Pinpoint the cell where the given text exists, returning its (x, y) midpoint coordinate. 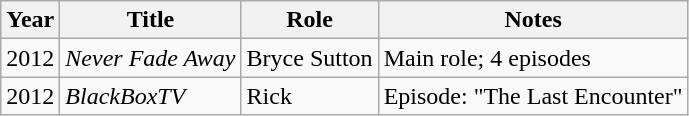
Main role; 4 episodes (533, 58)
Notes (533, 20)
BlackBoxTV (150, 96)
Title (150, 20)
Role (310, 20)
Year (30, 20)
Episode: "The Last Encounter" (533, 96)
Bryce Sutton (310, 58)
Never Fade Away (150, 58)
Rick (310, 96)
